Determine the [x, y] coordinate at the center of the cell enclosing the given text.  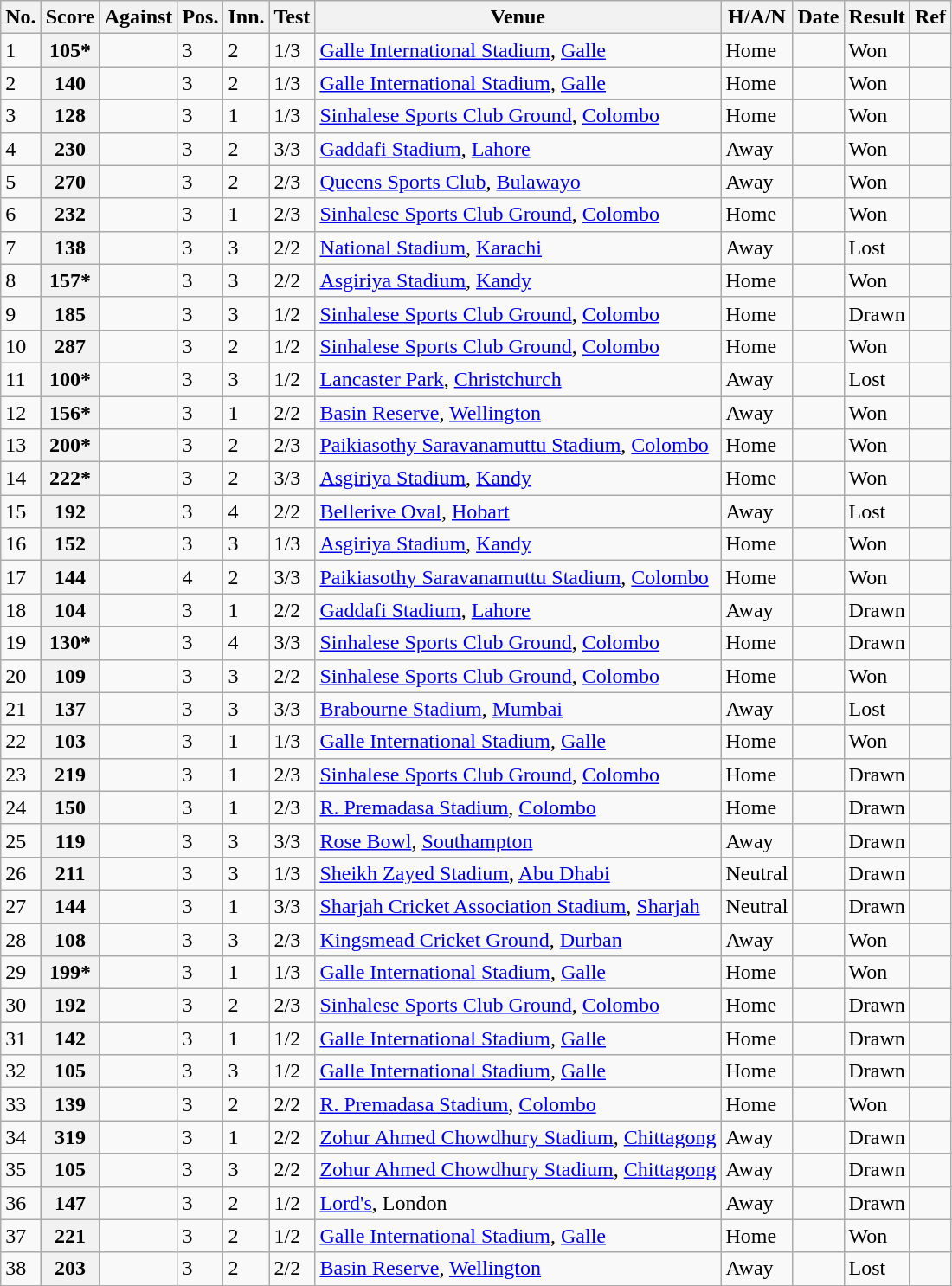
20 [21, 676]
Bellerive Oval, Hobart [518, 511]
17 [21, 577]
32 [21, 1071]
Score [70, 17]
Brabourne Stadium, Mumbai [518, 709]
Date [819, 17]
157* [70, 280]
5 [21, 182]
33 [21, 1104]
142 [70, 1038]
Sharjah Cricket Association Stadium, Sharjah [518, 906]
130* [70, 643]
Ref [929, 17]
35 [21, 1170]
Kingsmead Cricket Ground, Durban [518, 939]
H/A/N [756, 17]
21 [21, 709]
Sheikh Zayed Stadium, Abu Dhabi [518, 873]
10 [21, 346]
29 [21, 973]
138 [70, 248]
128 [70, 116]
36 [21, 1203]
104 [70, 610]
219 [70, 775]
13 [21, 446]
Pos. [201, 17]
103 [70, 742]
200* [70, 446]
139 [70, 1104]
37 [21, 1236]
100* [70, 379]
211 [70, 873]
Queens Sports Club, Bulawayo [518, 182]
7 [21, 248]
11 [21, 379]
9 [21, 313]
15 [21, 511]
185 [70, 313]
28 [21, 939]
34 [21, 1137]
Inn. [246, 17]
147 [70, 1203]
Test [293, 17]
19 [21, 643]
137 [70, 709]
152 [70, 544]
150 [70, 807]
270 [70, 182]
27 [21, 906]
105* [70, 50]
119 [70, 840]
22 [21, 742]
26 [21, 873]
221 [70, 1236]
230 [70, 149]
25 [21, 840]
18 [21, 610]
199* [70, 973]
6 [21, 215]
12 [21, 413]
319 [70, 1137]
Lancaster Park, Christchurch [518, 379]
232 [70, 215]
31 [21, 1038]
222* [70, 479]
8 [21, 280]
Lord's, London [518, 1203]
National Stadium, Karachi [518, 248]
156* [70, 413]
Venue [518, 17]
23 [21, 775]
140 [70, 83]
203 [70, 1269]
No. [21, 17]
38 [21, 1269]
287 [70, 346]
24 [21, 807]
14 [21, 479]
Result [877, 17]
Rose Bowl, Southampton [518, 840]
16 [21, 544]
Against [138, 17]
108 [70, 939]
30 [21, 1006]
109 [70, 676]
